Return [X, Y] of the center of cell containing provided text 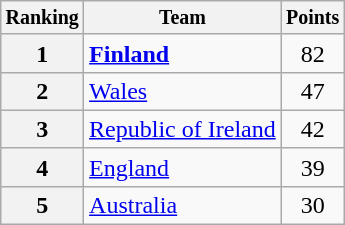
Australia [183, 205]
39 [312, 167]
3 [42, 129]
Team [183, 18]
2 [42, 91]
5 [42, 205]
Ranking [42, 18]
82 [312, 53]
Republic of Ireland [183, 129]
42 [312, 129]
30 [312, 205]
Wales [183, 91]
4 [42, 167]
Finland [183, 53]
1 [42, 53]
47 [312, 91]
England [183, 167]
Points [312, 18]
